Capture the cell that displays the provided text and extract its [X, Y] central coordinate. 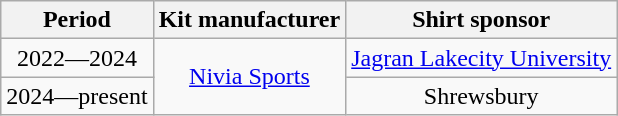
2024—present [77, 96]
Period [77, 20]
2022—2024 [77, 58]
Shirt sponsor [482, 20]
Shrewsbury [482, 96]
Nivia Sports [250, 77]
Kit manufacturer [250, 20]
Jagran Lakecity University [482, 58]
